Output the [x, y] coordinate of the center of the cell containing the given text.  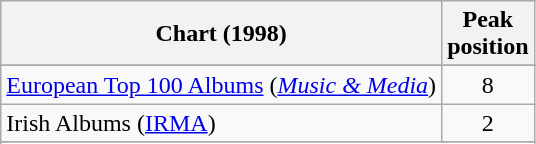
Irish Albums (IRMA) [222, 123]
European Top 100 Albums (Music & Media) [222, 85]
Peakposition [488, 34]
Chart (1998) [222, 34]
8 [488, 85]
2 [488, 123]
